For the text-containing cell, return its midpoint in [X, Y] coordinate format. 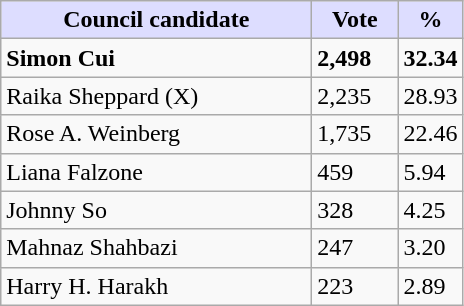
2,498 [355, 58]
Johnny So [156, 210]
459 [355, 172]
Raika Sheppard (X) [156, 96]
Mahnaz Shahbazi [156, 248]
2.89 [430, 286]
Rose A. Weinberg [156, 134]
Council candidate [156, 20]
32.34 [430, 58]
328 [355, 210]
5.94 [430, 172]
% [430, 20]
2,235 [355, 96]
223 [355, 286]
Harry H. Harakh [156, 286]
Liana Falzone [156, 172]
Simon Cui [156, 58]
3.20 [430, 248]
Vote [355, 20]
28.93 [430, 96]
247 [355, 248]
22.46 [430, 134]
4.25 [430, 210]
1,735 [355, 134]
